For the text-containing cell, return its midpoint in (X, Y) coordinate format. 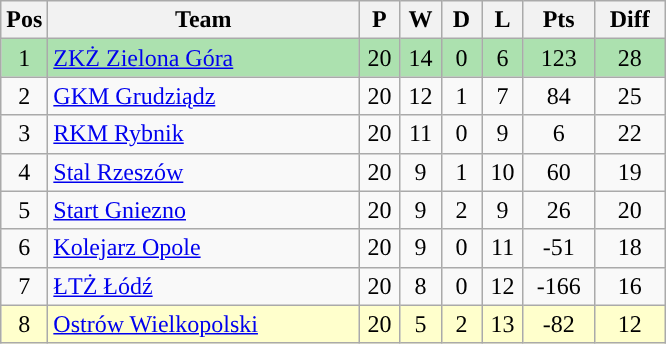
P (380, 20)
14 (420, 58)
22 (630, 134)
18 (630, 248)
-82 (558, 324)
ZKŻ Zielona Góra (204, 58)
28 (630, 58)
-51 (558, 248)
GKM Grudziądz (204, 96)
26 (558, 210)
13 (502, 324)
Pos (24, 20)
Stal Rzeszów (204, 172)
Kolejarz Opole (204, 248)
D (462, 20)
19 (630, 172)
L (502, 20)
Pts (558, 20)
60 (558, 172)
25 (630, 96)
3 (24, 134)
ŁTŻ Łódź (204, 286)
10 (502, 172)
Team (204, 20)
Start Gniezno (204, 210)
-166 (558, 286)
4 (24, 172)
16 (630, 286)
RKM Rybnik (204, 134)
84 (558, 96)
123 (558, 58)
Ostrów Wielkopolski (204, 324)
Diff (630, 20)
W (420, 20)
